Output the [X, Y] coordinate of the center of the cell containing the given text.  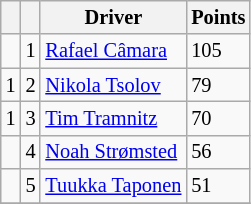
Noah Strømsted [113, 152]
105 [218, 51]
51 [218, 186]
79 [218, 85]
5 [31, 186]
Nikola Tsolov [113, 85]
56 [218, 152]
Points [218, 17]
2 [31, 85]
70 [218, 118]
Tuukka Taponen [113, 186]
4 [31, 152]
Tim Tramnitz [113, 118]
Driver [113, 17]
3 [31, 118]
Rafael Câmara [113, 51]
